Pinpoint the cell where the given text exists, returning its (x, y) midpoint coordinate. 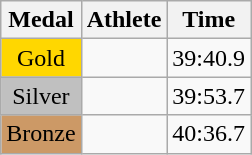
40:36.7 (209, 134)
Bronze (41, 134)
Athlete (124, 20)
39:40.9 (209, 58)
Gold (41, 58)
Silver (41, 96)
Medal (41, 20)
39:53.7 (209, 96)
Time (209, 20)
